Scan for the cell matching the given text and deliver its [X, Y] coordinate at center. 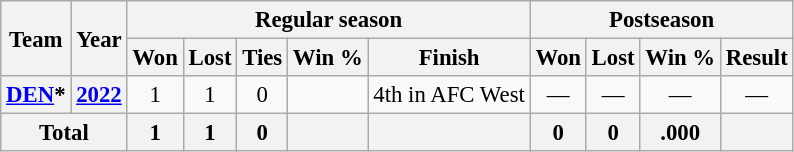
Ties [262, 58]
.000 [680, 133]
2022 [99, 95]
Result [756, 58]
Year [99, 38]
Postseason [662, 20]
4th in AFC West [449, 95]
Total [64, 133]
DEN* [36, 95]
Regular season [328, 20]
Finish [449, 58]
Team [36, 38]
